Return [X, Y] of the center of cell containing provided text 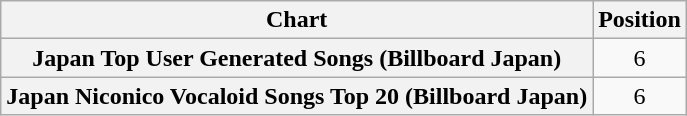
Position [640, 20]
Japan Niconico Vocaloid Songs Top 20 (Billboard Japan) [297, 96]
Chart [297, 20]
Japan Top User Generated Songs (Billboard Japan) [297, 58]
